Extract the (x, y) coordinate from the center of the cell holding the provided text.  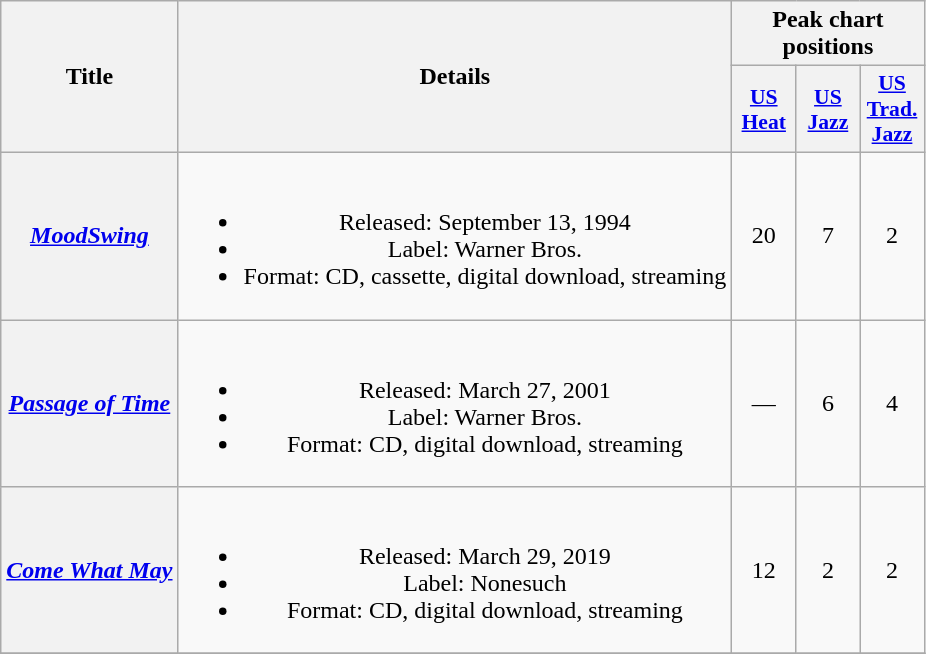
USHeat (764, 110)
Come What May (90, 570)
Peak chart positions (828, 34)
— (764, 404)
Passage of Time (90, 404)
Details (455, 77)
12 (764, 570)
USTrad.Jazz (892, 110)
6 (828, 404)
MoodSwing (90, 236)
7 (828, 236)
Released: March 29, 2019Label: NonesuchFormat: CD, digital download, streaming (455, 570)
4 (892, 404)
USJazz (828, 110)
Released: September 13, 1994Label: Warner Bros.Format: CD, cassette, digital download, streaming (455, 236)
20 (764, 236)
Released: March 27, 2001Label: Warner Bros.Format: CD, digital download, streaming (455, 404)
Title (90, 77)
